Scan for the cell matching the given text and deliver its [X, Y] coordinate at center. 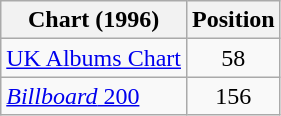
UK Albums Chart [94, 58]
Position [233, 20]
Billboard 200 [94, 96]
156 [233, 96]
Chart (1996) [94, 20]
58 [233, 58]
